Provide the (x, y) coordinate of the cell's center where the given text is located.  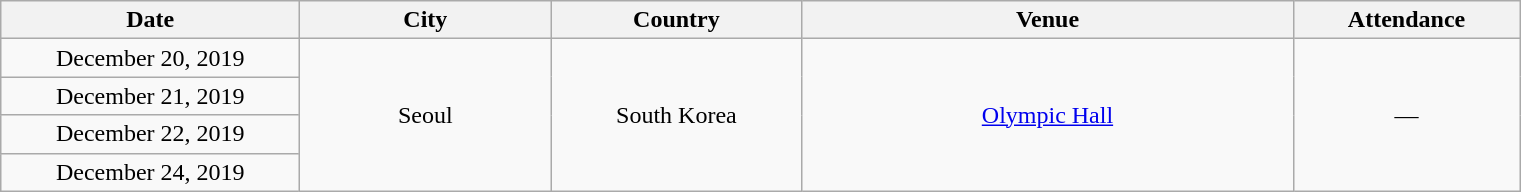
December 22, 2019 (150, 134)
Date (150, 20)
Country (676, 20)
— (1406, 115)
December 20, 2019 (150, 58)
South Korea (676, 115)
Olympic Hall (1048, 115)
December 21, 2019 (150, 96)
December 24, 2019 (150, 172)
City (426, 20)
Venue (1048, 20)
Seoul (426, 115)
Attendance (1406, 20)
